Provide the (x, y) coordinate of the cell's center where the given text is located.  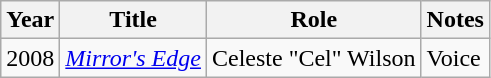
Celeste "Cel" Wilson (314, 58)
Voice (455, 58)
Role (314, 20)
Year (30, 20)
Title (134, 20)
Mirror's Edge (134, 58)
Notes (455, 20)
2008 (30, 58)
